Capture the cell that displays the provided text and extract its [X, Y] central coordinate. 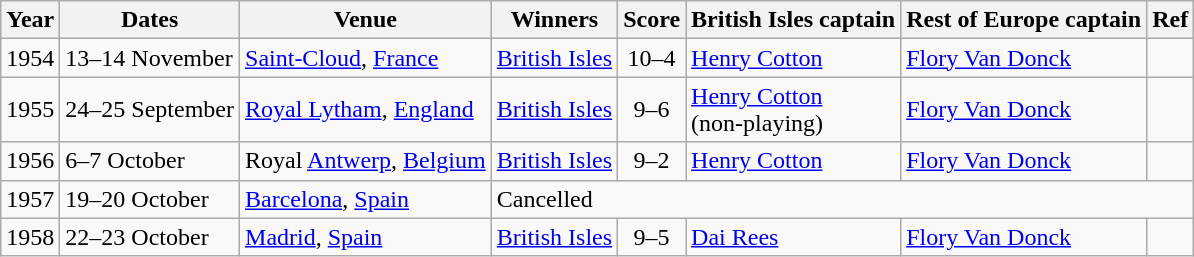
1957 [30, 199]
Royal Lytham, England [366, 110]
Royal Antwerp, Belgium [366, 161]
Dates [150, 20]
Henry Cotton(non-playing) [794, 110]
9–5 [652, 237]
Cancelled [842, 199]
1955 [30, 110]
Madrid, Spain [366, 237]
Dai Rees [794, 237]
Saint-Cloud, France [366, 58]
Barcelona, Spain [366, 199]
British Isles captain [794, 20]
9–2 [652, 161]
1954 [30, 58]
24–25 September [150, 110]
6–7 October [150, 161]
Rest of Europe captain [1024, 20]
22–23 October [150, 237]
Score [652, 20]
Ref [1170, 20]
Venue [366, 20]
9–6 [652, 110]
1958 [30, 237]
10–4 [652, 58]
1956 [30, 161]
19–20 October [150, 199]
Year [30, 20]
Winners [554, 20]
13–14 November [150, 58]
